Capture the cell that displays the provided text and extract its (X, Y) central coordinate. 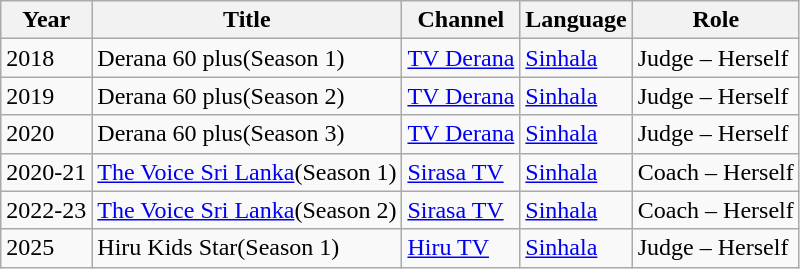
2018 (46, 58)
Year (46, 20)
Title (247, 20)
Derana 60 plus(Season 1) (247, 58)
The Voice Sri Lanka(Season 2) (247, 210)
Derana 60 plus(Season 3) (247, 134)
Derana 60 plus(Season 2) (247, 96)
Channel (461, 20)
2025 (46, 248)
2022-23 (46, 210)
Hiru TV (461, 248)
2020 (46, 134)
Language (576, 20)
Hiru Kids Star(Season 1) (247, 248)
Role (716, 20)
2020-21 (46, 172)
The Voice Sri Lanka(Season 1) (247, 172)
2019 (46, 96)
